Find where the given text appears and provide that cell's center as [X, Y] coordinate. 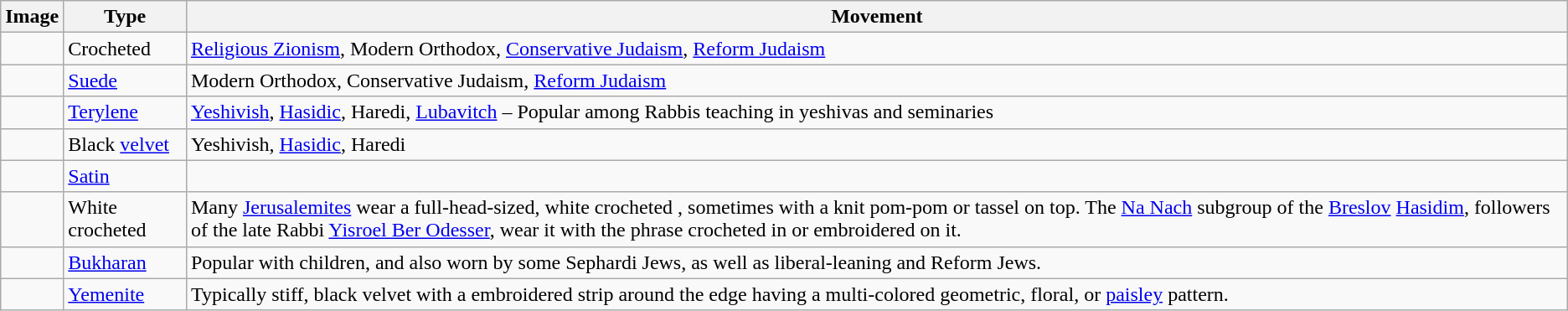
Terylene [126, 112]
Crocheted [126, 49]
Popular with children, and also worn by some Sephardi Jews, as well as liberal-leaning and Reform Jews. [876, 262]
Typically stiff, black velvet with a embroidered strip around the edge having a multi-colored geometric, floral, or paisley pattern. [876, 294]
Modern Orthodox, Conservative Judaism, Reform Judaism [876, 80]
Yemenite [126, 294]
Satin [126, 176]
Movement [876, 17]
Yeshivish, Hasidic, Haredi [876, 144]
Suede [126, 80]
Yeshivish, Hasidic, Haredi, Lubavitch – Popular among Rabbis teaching in yeshivas and seminaries [876, 112]
White crocheted [126, 220]
Religious Zionism, Modern Orthodox, Conservative Judaism, Reform Judaism [876, 49]
Type [126, 17]
Bukharan [126, 262]
Black velvet [126, 144]
Image [32, 17]
